Find where the given text appears and provide that cell's center as [X, Y] coordinate. 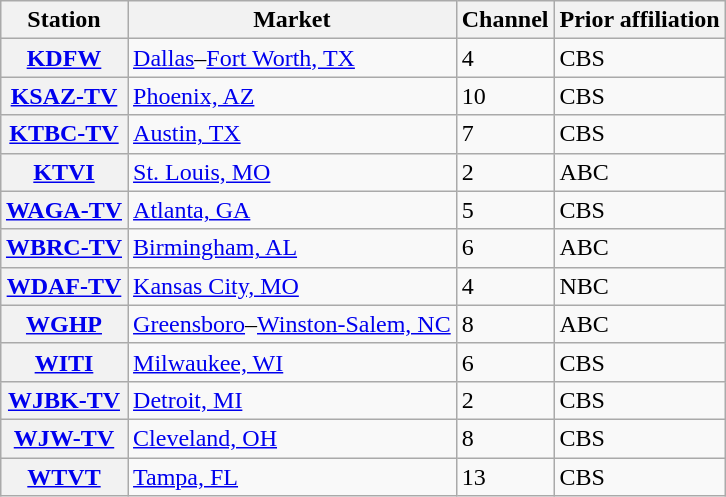
Market [292, 20]
KTVI [64, 172]
WBRC-TV [64, 248]
13 [505, 477]
10 [505, 96]
Birmingham, AL [292, 248]
WGHP [64, 324]
Austin, TX [292, 134]
KDFW [64, 58]
Kansas City, MO [292, 286]
Detroit, MI [292, 400]
KSAZ-TV [64, 96]
Phoenix, AZ [292, 96]
WITI [64, 362]
WTVT [64, 477]
Dallas–Fort Worth, TX [292, 58]
Cleveland, OH [292, 438]
Channel [505, 20]
Greensboro–Winston-Salem, NC [292, 324]
Prior affiliation [640, 20]
7 [505, 134]
WAGA-TV [64, 210]
WDAF-TV [64, 286]
St. Louis, MO [292, 172]
WJW-TV [64, 438]
Milwaukee, WI [292, 362]
NBC [640, 286]
Atlanta, GA [292, 210]
5 [505, 210]
WJBK-TV [64, 400]
Station [64, 20]
Tampa, FL [292, 477]
KTBC-TV [64, 134]
